Provide the (x, y) coordinate of the cell's center where the given text is located.  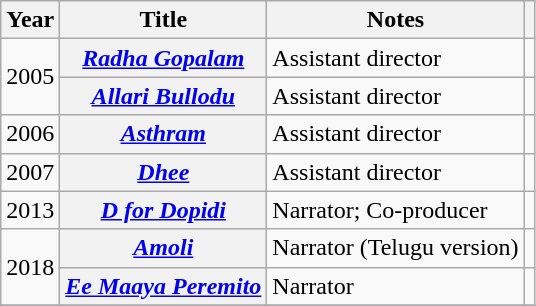
2013 (30, 210)
2005 (30, 77)
D for Dopidi (164, 210)
Radha Gopalam (164, 58)
Amoli (164, 248)
Narrator (396, 286)
2007 (30, 172)
Allari Bullodu (164, 96)
Title (164, 20)
Ee Maaya Peremito (164, 286)
Year (30, 20)
Narrator (Telugu version) (396, 248)
Notes (396, 20)
2006 (30, 134)
Narrator; Co-producer (396, 210)
Asthram (164, 134)
Dhee (164, 172)
2018 (30, 267)
